Capture the cell that displays the provided text and extract its (X, Y) central coordinate. 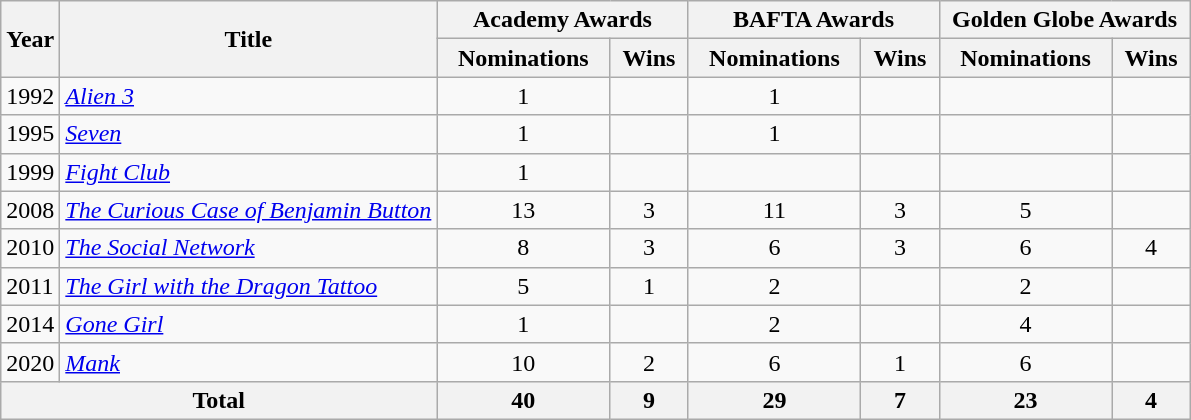
7 (900, 400)
Title (248, 39)
9 (649, 400)
Fight Club (248, 172)
8 (524, 248)
2008 (30, 210)
Total (219, 400)
40 (524, 400)
1992 (30, 96)
The Curious Case of Benjamin Button (248, 210)
1995 (30, 134)
2010 (30, 248)
10 (524, 362)
Mank (248, 362)
11 (774, 210)
2020 (30, 362)
2014 (30, 324)
23 (1026, 400)
Seven (248, 134)
BAFTA Awards (814, 20)
Year (30, 39)
29 (774, 400)
The Girl with the Dragon Tattoo (248, 286)
2011 (30, 286)
Alien 3 (248, 96)
13 (524, 210)
Gone Girl (248, 324)
Golden Globe Awards (1064, 20)
Academy Awards (562, 20)
The Social Network (248, 248)
1999 (30, 172)
